Output the [X, Y] coordinate of the center of the cell containing the given text.  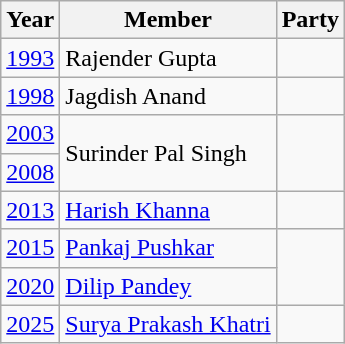
1998 [30, 96]
Rajender Gupta [168, 58]
Surinder Pal Singh [168, 153]
Dilip Pandey [168, 286]
1993 [30, 58]
2003 [30, 134]
Party [310, 20]
2015 [30, 248]
Year [30, 20]
Member [168, 20]
2025 [30, 324]
Pankaj Pushkar [168, 248]
Harish Khanna [168, 210]
Surya Prakash Khatri [168, 324]
2020 [30, 286]
2013 [30, 210]
2008 [30, 172]
Jagdish Anand [168, 96]
